Extract the (x, y) coordinate from the center of the cell holding the provided text.  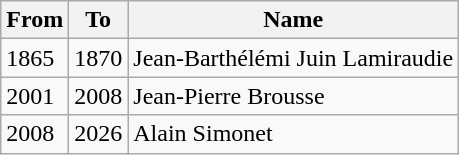
Alain Simonet (294, 134)
Jean-Barthélémi Juin Lamiraudie (294, 58)
To (98, 20)
From (35, 20)
Jean-Pierre Brousse (294, 96)
Name (294, 20)
2001 (35, 96)
1865 (35, 58)
2026 (98, 134)
1870 (98, 58)
